Capture the cell that displays the provided text and extract its [x, y] central coordinate. 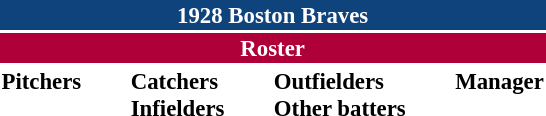
1928 Boston Braves [272, 15]
Roster [272, 48]
